From the cell containing the given text, extract its center point as [x, y] coordinate. 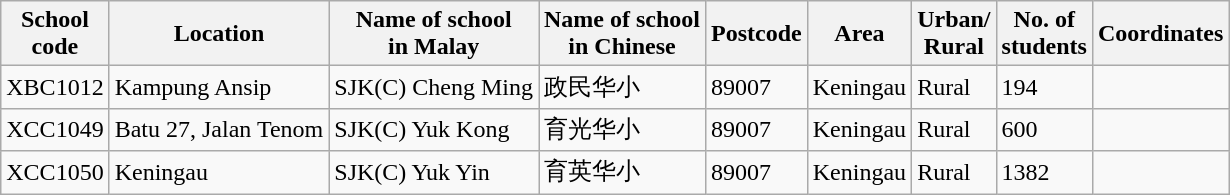
Location [219, 34]
育光华小 [622, 130]
1382 [1044, 172]
Coordinates [1160, 34]
SJK(C) Yuk Yin [434, 172]
SJK(C) Cheng Ming [434, 88]
XCC1049 [55, 130]
No. ofstudents [1044, 34]
Batu 27, Jalan Tenom [219, 130]
Name of schoolin Malay [434, 34]
育英华小 [622, 172]
XCC1050 [55, 172]
Kampung Ansip [219, 88]
SJK(C) Yuk Kong [434, 130]
Name of schoolin Chinese [622, 34]
政民华小 [622, 88]
Postcode [757, 34]
Area [859, 34]
XBC1012 [55, 88]
600 [1044, 130]
Urban/Rural [954, 34]
194 [1044, 88]
Schoolcode [55, 34]
